From the cell containing the given text, extract its center point as [X, Y] coordinate. 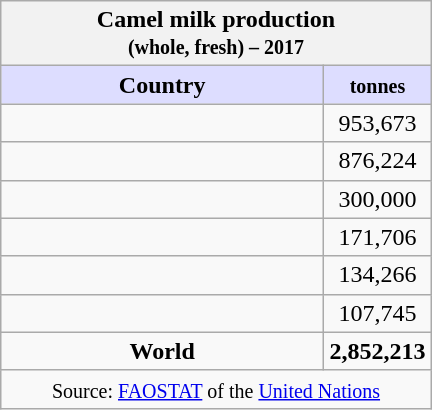
2,852,213 [378, 351]
876,224 [378, 161]
Country [162, 85]
171,706 [378, 237]
300,000 [378, 199]
Source: FAOSTAT of the United Nations [216, 389]
tonnes [378, 85]
134,266 [378, 275]
107,745 [378, 313]
World [162, 351]
953,673 [378, 123]
Camel milk production (whole, fresh) – 2017 [216, 34]
